Find where the given text appears and provide that cell's center as (x, y) coordinate. 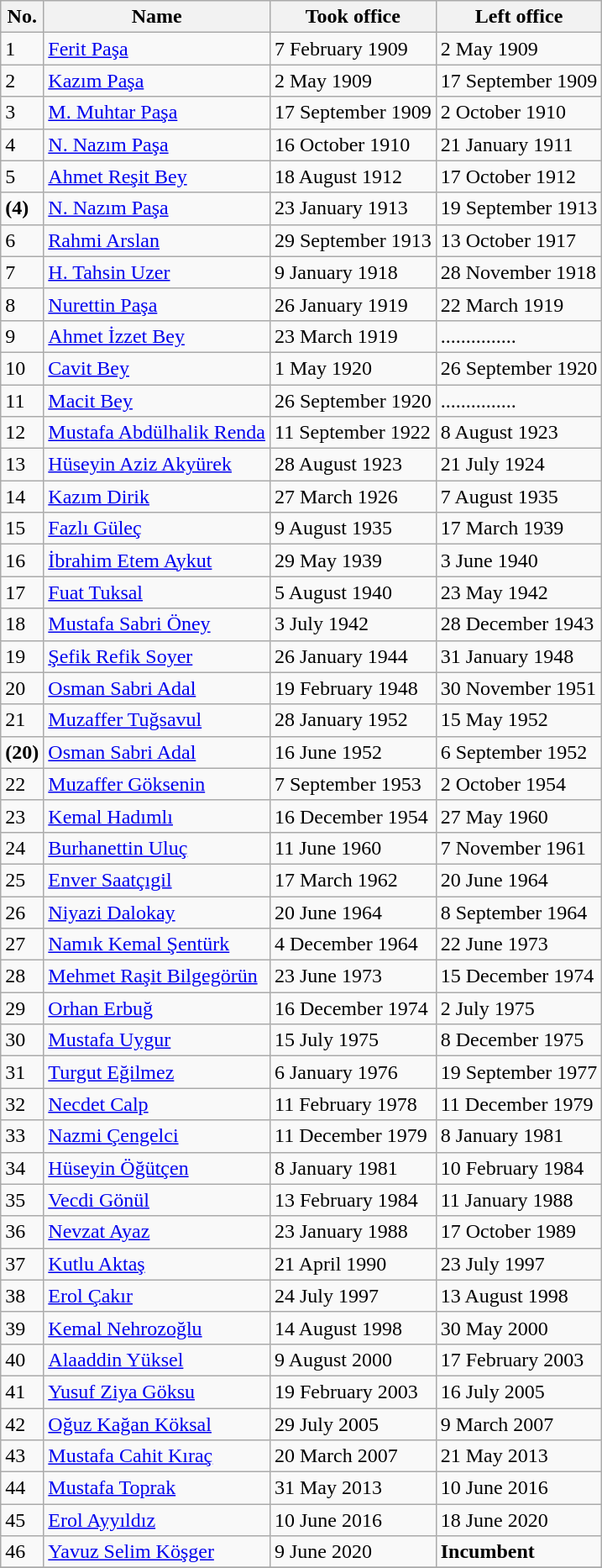
Vecdi Gönül (157, 1200)
8 (22, 304)
23 July 1997 (519, 1264)
28 January 1952 (353, 720)
23 March 1919 (353, 336)
21 (22, 720)
16 December 1974 (353, 1008)
İbrahim Etem Aykut (157, 560)
11 (22, 401)
24 July 1997 (353, 1296)
Namık Kemal Şentürk (157, 944)
9 January 1918 (353, 272)
Niyazi Dalokay (157, 912)
Turgut Eğilmez (157, 1072)
13 August 1998 (519, 1296)
19 February 2003 (353, 1392)
31 May 2013 (353, 1488)
Hüseyin Aziz Akyürek (157, 465)
18 (22, 624)
3 (22, 113)
31 January 1948 (519, 656)
17 February 2003 (519, 1360)
34 (22, 1168)
9 (22, 336)
16 July 2005 (519, 1392)
22 June 1973 (519, 944)
32 (22, 1104)
27 March 1926 (353, 497)
4 December 1964 (353, 944)
11 September 1922 (353, 433)
Mustafa Toprak (157, 1488)
17 March 1962 (353, 880)
25 (22, 880)
(20) (22, 752)
16 June 1952 (353, 752)
Necdet Calp (157, 1104)
No. (22, 17)
10 February 1984 (519, 1168)
Orhan Erbuğ (157, 1008)
20 March 2007 (353, 1456)
22 March 1919 (519, 304)
19 February 1948 (353, 688)
24 (22, 848)
Nazmi Çengelci (157, 1136)
42 (22, 1424)
16 (22, 560)
21 April 1990 (353, 1264)
26 January 1944 (353, 656)
7 September 1953 (353, 784)
17 October 1912 (519, 176)
31 (22, 1072)
Enver Saatçıgil (157, 880)
30 November 1951 (519, 688)
46 (22, 1552)
2 October 1910 (519, 113)
29 May 1939 (353, 560)
7 August 1935 (519, 497)
Incumbent (519, 1552)
Yusuf Ziya Göksu (157, 1392)
7 (22, 272)
14 August 1998 (353, 1328)
Rahmi Arslan (157, 240)
Mustafa Cahit Kıraç (157, 1456)
Hüseyin Öğütçen (157, 1168)
Mustafa Abdülhalik Renda (157, 433)
17 October 1989 (519, 1232)
Şefik Refik Soyer (157, 656)
12 (22, 433)
33 (22, 1136)
28 August 1923 (353, 465)
6 September 1952 (519, 752)
Name (157, 17)
39 (22, 1328)
30 (22, 1040)
23 (22, 816)
28 December 1943 (519, 624)
13 October 1917 (519, 240)
Oğuz Kağan Köksal (157, 1424)
Kemal Hadımlı (157, 816)
27 May 1960 (519, 816)
20 (22, 688)
7 February 1909 (353, 49)
Fuat Tuksal (157, 592)
Ahmet Reşit Bey (157, 176)
Mehmet Raşit Bilgegörün (157, 976)
8 August 1923 (519, 433)
6 January 1976 (353, 1072)
17 March 1939 (519, 529)
15 July 1975 (353, 1040)
26 (22, 912)
16 October 1910 (353, 145)
30 May 2000 (519, 1328)
9 August 1935 (353, 529)
Burhanettin Uluç (157, 848)
Erol Çakır (157, 1296)
11 June 1960 (353, 848)
Kazım Dirik (157, 497)
23 January 1913 (353, 208)
Alaaddin Yüksel (157, 1360)
15 May 1952 (519, 720)
19 September 1977 (519, 1072)
8 September 1964 (519, 912)
(4) (22, 208)
41 (22, 1392)
Muzaffer Göksenin (157, 784)
15 (22, 529)
9 June 2020 (353, 1552)
Fazlı Güleç (157, 529)
40 (22, 1360)
29 July 2005 (353, 1424)
4 (22, 145)
29 September 1913 (353, 240)
6 (22, 240)
19 September 1913 (519, 208)
Muzaffer Tuğsavul (157, 720)
Nevzat Ayaz (157, 1232)
Kutlu Aktaş (157, 1264)
18 August 1912 (353, 176)
43 (22, 1456)
35 (22, 1200)
10 (22, 368)
9 August 2000 (353, 1360)
22 (22, 784)
Ahmet İzzet Bey (157, 336)
29 (22, 1008)
38 (22, 1296)
Macit Bey (157, 401)
Kemal Nehrozoğlu (157, 1328)
3 July 1942 (353, 624)
36 (22, 1232)
26 January 1919 (353, 304)
15 December 1974 (519, 976)
21 January 1911 (519, 145)
18 June 2020 (519, 1520)
13 (22, 465)
Left office (519, 17)
11 January 1988 (519, 1200)
5 (22, 176)
1 May 1920 (353, 368)
Nurettin Paşa (157, 304)
27 (22, 944)
11 February 1978 (353, 1104)
2 (22, 81)
Mustafa Sabri Öney (157, 624)
3 June 1940 (519, 560)
14 (22, 497)
44 (22, 1488)
2 July 1975 (519, 1008)
19 (22, 656)
7 November 1961 (519, 848)
8 December 1975 (519, 1040)
Cavit Bey (157, 368)
9 March 2007 (519, 1424)
28 November 1918 (519, 272)
23 January 1988 (353, 1232)
M. Muhtar Paşa (157, 113)
Erol Ayyıldız (157, 1520)
37 (22, 1264)
23 May 1942 (519, 592)
2 October 1954 (519, 784)
Yavuz Selim Köşger (157, 1552)
23 June 1973 (353, 976)
45 (22, 1520)
17 (22, 592)
13 February 1984 (353, 1200)
Mustafa Uygur (157, 1040)
21 July 1924 (519, 465)
H. Tahsin Uzer (157, 272)
Kazım Paşa (157, 81)
Took office (353, 17)
21 May 2013 (519, 1456)
28 (22, 976)
16 December 1954 (353, 816)
5 August 1940 (353, 592)
1 (22, 49)
Ferit Paşa (157, 49)
